Identify which cell holds the provided text, then report its (X, Y) central coordinate. 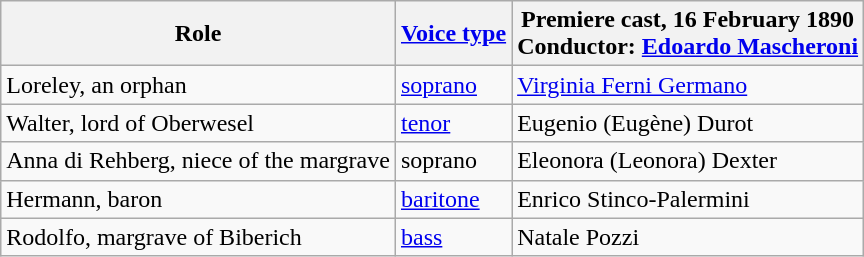
Eugenio (Eugène) Durot (688, 123)
bass (453, 237)
Role (198, 34)
Virginia Ferni Germano (688, 85)
Anna di Rehberg, niece of the margrave (198, 161)
Enrico Stinco-Palermini (688, 199)
Premiere cast, 16 February 1890Conductor: Edoardo Mascheroni (688, 34)
Eleonora (Leonora) Dexter (688, 161)
tenor (453, 123)
Rodolfo, margrave of Biberich (198, 237)
baritone (453, 199)
Walter, lord of Oberwesel (198, 123)
Voice type (453, 34)
Natale Pozzi (688, 237)
Loreley, an orphan (198, 85)
Hermann, baron (198, 199)
